Find where the given text appears and provide that cell's center as (x, y) coordinate. 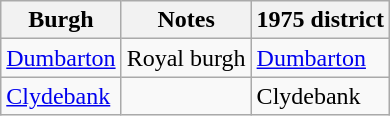
1975 district (320, 20)
Burgh (61, 20)
Notes (186, 20)
Royal burgh (186, 58)
